Return (X, Y) of the center of cell containing provided text 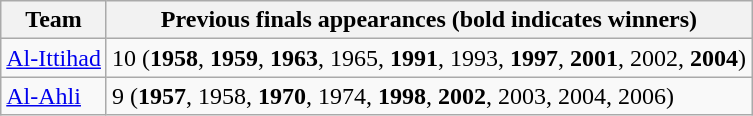
Team (54, 20)
Al-Ittihad (54, 58)
Previous finals appearances (bold indicates winners) (428, 20)
10 (1958, 1959, 1963, 1965, 1991, 1993, 1997, 2001, 2002, 2004) (428, 58)
Al-Ahli (54, 96)
9 (1957, 1958, 1970, 1974, 1998, 2002, 2003, 2004, 2006) (428, 96)
